Find where the given text appears and provide that cell's center as (X, Y) coordinate. 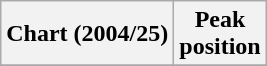
Chart (2004/25) (88, 34)
Peakposition (220, 34)
